From the cell containing the given text, extract its center point as [x, y] coordinate. 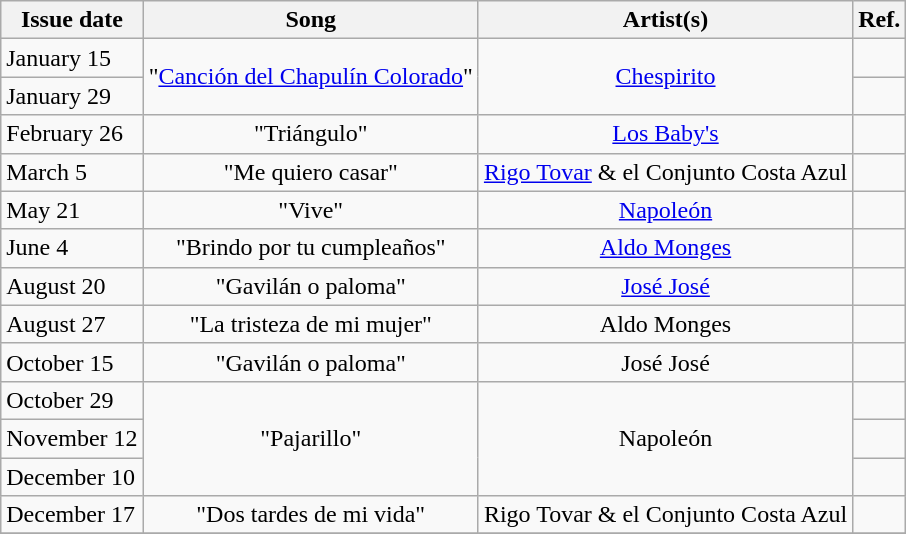
Chespirito [665, 77]
"Me quiero casar" [310, 172]
Issue date [72, 20]
"Dos tardes de mi vida" [310, 515]
"Canción del Chapulín Colorado" [310, 77]
August 27 [72, 324]
March 5 [72, 172]
June 4 [72, 248]
"Brindo por tu cumpleaños" [310, 248]
August 20 [72, 286]
Los Baby's [665, 134]
December 17 [72, 515]
Ref. [880, 20]
"La tristeza de mi mujer" [310, 324]
"Triángulo" [310, 134]
October 15 [72, 362]
February 26 [72, 134]
January 29 [72, 96]
January 15 [72, 58]
May 21 [72, 210]
November 12 [72, 438]
"Vive" [310, 210]
Song [310, 20]
December 10 [72, 477]
October 29 [72, 400]
Artist(s) [665, 20]
"Pajarillo" [310, 438]
